Provide the (X, Y) coordinate of the cell's center where the given text is located.  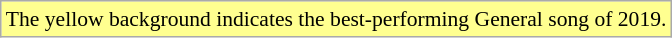
The yellow background indicates the best-performing General song of 2019. (336, 19)
